Capture the cell that displays the provided text and extract its (X, Y) central coordinate. 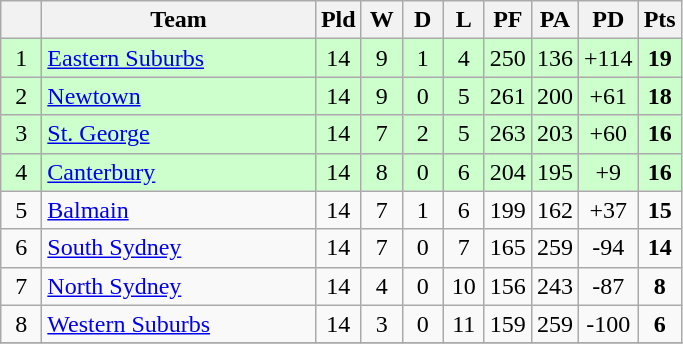
Western Suburbs (179, 324)
Balmain (179, 210)
204 (508, 172)
162 (554, 210)
PA (554, 20)
195 (554, 172)
L (464, 20)
St. George (179, 134)
W (382, 20)
Canterbury (179, 172)
Pld (338, 20)
243 (554, 286)
165 (508, 248)
+9 (608, 172)
Eastern Suburbs (179, 58)
+61 (608, 96)
10 (464, 286)
261 (508, 96)
156 (508, 286)
D (422, 20)
263 (508, 134)
19 (660, 58)
Newtown (179, 96)
Team (179, 20)
South Sydney (179, 248)
159 (508, 324)
+60 (608, 134)
250 (508, 58)
136 (554, 58)
PD (608, 20)
-87 (608, 286)
PF (508, 20)
200 (554, 96)
199 (508, 210)
+37 (608, 210)
-100 (608, 324)
-94 (608, 248)
North Sydney (179, 286)
+114 (608, 58)
15 (660, 210)
203 (554, 134)
Pts (660, 20)
11 (464, 324)
18 (660, 96)
